Determine the (x, y) coordinate at the center of the cell enclosing the given text.  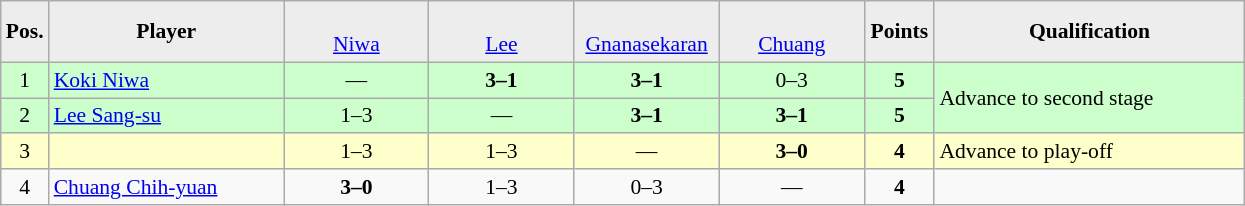
Qualification (1089, 32)
3 (25, 152)
Pos. (25, 32)
Chuang Chih-yuan (166, 187)
Player (166, 32)
Points (899, 32)
1 (25, 80)
Gnanasekaran (646, 32)
Chuang (792, 32)
Lee Sang-su (166, 116)
Koki Niwa (166, 80)
Advance to second stage (1089, 98)
Niwa (356, 32)
Lee (502, 32)
Advance to play-off (1089, 152)
2 (25, 116)
